Identify which cell holds the provided text, then report its (X, Y) central coordinate. 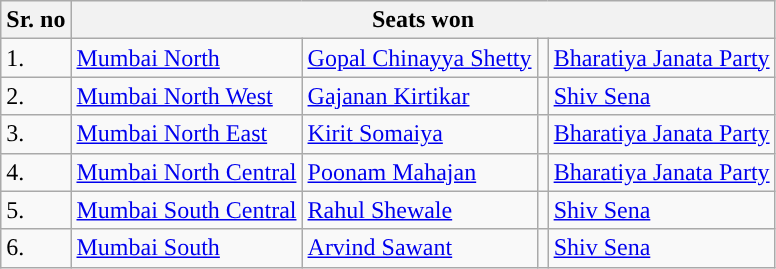
3. (36, 134)
Mumbai North Central (186, 172)
6. (36, 248)
Gajanan Kirtikar (420, 96)
Mumbai South Central (186, 210)
2. (36, 96)
Arvind Sawant (420, 248)
Rahul Shewale (420, 210)
Poonam Mahajan (420, 172)
Mumbai North East (186, 134)
Sr. no (36, 20)
Kirit Somaiya (420, 134)
Mumbai South (186, 248)
Gopal Chinayya Shetty (420, 58)
4. (36, 172)
Mumbai North West (186, 96)
5. (36, 210)
Seats won (423, 20)
1. (36, 58)
Mumbai North (186, 58)
